Extract the (x, y) coordinate from the center of the cell holding the provided text.  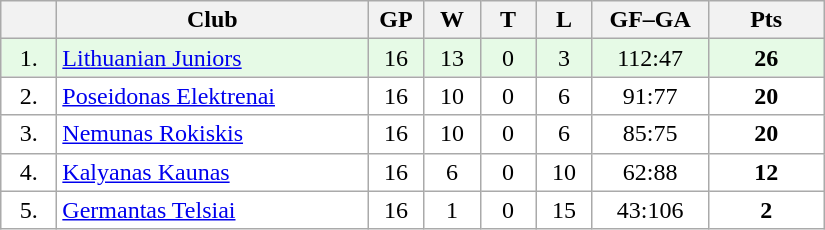
5. (29, 210)
Nemunas Rokiskis (212, 134)
62:88 (650, 172)
4. (29, 172)
1. (29, 58)
2 (766, 210)
W (452, 20)
12 (766, 172)
91:77 (650, 96)
1 (452, 210)
GP (396, 20)
Club (212, 20)
13 (452, 58)
Poseidonas Elektrenai (212, 96)
Lithuanian Juniors (212, 58)
15 (564, 210)
26 (766, 58)
Germantas Telsiai (212, 210)
GF–GA (650, 20)
Pts (766, 20)
112:47 (650, 58)
L (564, 20)
3 (564, 58)
85:75 (650, 134)
43:106 (650, 210)
Kalyanas Kaunas (212, 172)
2. (29, 96)
3. (29, 134)
T (508, 20)
